Provide the [x, y] coordinate of the cell's center where the given text is located.  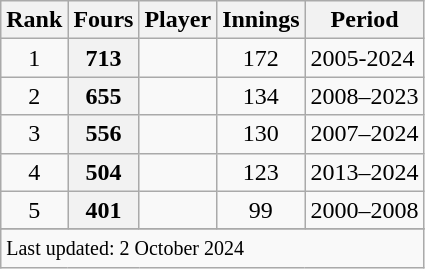
3 [34, 134]
172 [261, 58]
713 [104, 58]
2 [34, 96]
Period [364, 20]
Last updated: 2 October 2024 [212, 248]
130 [261, 134]
5 [34, 210]
2013–2024 [364, 172]
Innings [261, 20]
134 [261, 96]
4 [34, 172]
504 [104, 172]
655 [104, 96]
556 [104, 134]
2005-2024 [364, 58]
Fours [104, 20]
Rank [34, 20]
Player [178, 20]
99 [261, 210]
401 [104, 210]
2000–2008 [364, 210]
2007–2024 [364, 134]
1 [34, 58]
123 [261, 172]
2008–2023 [364, 96]
